Find where the given text appears and provide that cell's center as (X, Y) coordinate. 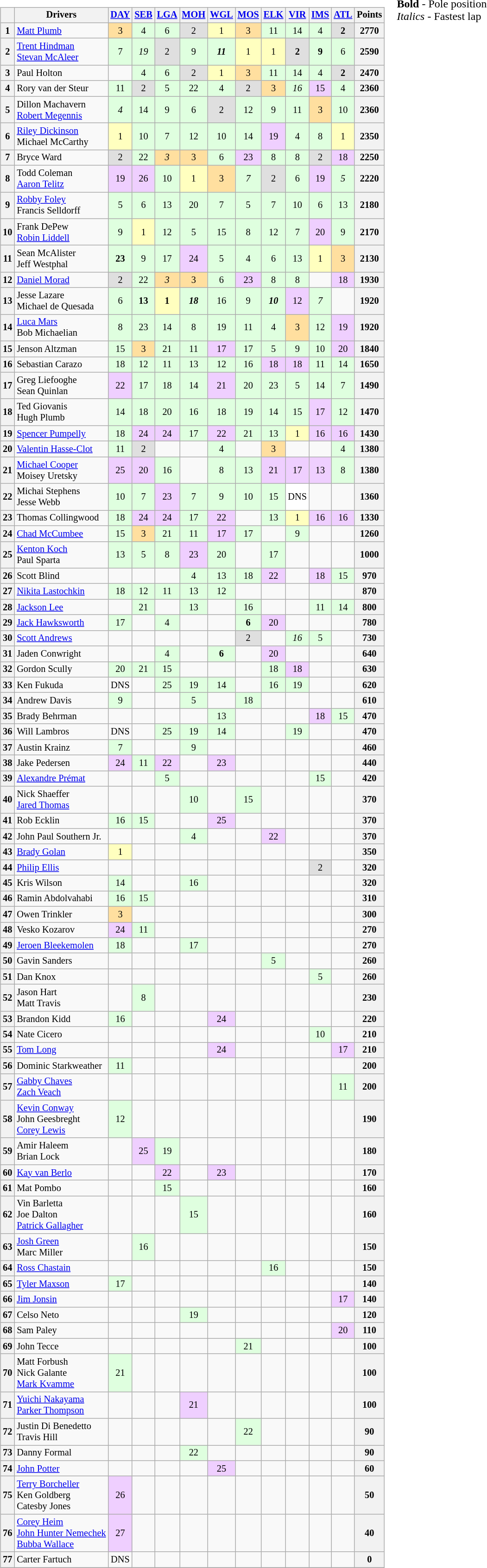
32 (7, 670)
Bryce Ward (61, 157)
42 (7, 836)
Ramin Abdolvahabi (61, 899)
Paul Holton (61, 73)
Spencer Pumpelly (61, 433)
33 (7, 685)
Rory van der Steur (61, 88)
Jaden Conwright (61, 654)
Michael Cooper Moisey Uretsky (61, 470)
610 (369, 701)
Ross Chastain (61, 1268)
Justin Di Benedetto Travis Hill (61, 1432)
MOH (194, 15)
460 (369, 747)
28 (7, 607)
1840 (369, 349)
2590 (369, 52)
1000 (369, 555)
Points (369, 15)
Nick Shaeffer Jared Thomas (61, 800)
Jack Hawksworth (61, 623)
74 (7, 1468)
64 (7, 1268)
Mat Pombo (61, 1188)
Luca Mars Bob Michaelian (61, 328)
30 (7, 638)
Dominic Starkweather (61, 1066)
1430 (369, 433)
Gavin Sanders (61, 961)
Carter Fartuch (61, 1560)
970 (369, 576)
Yuichi Nakayama Parker Thompson (61, 1405)
2350 (369, 137)
35 (7, 716)
56 (7, 1066)
Corey Heim John Hunter Nemechek Bubba Wallace (61, 1533)
2770 (369, 31)
72 (7, 1432)
51 (7, 977)
59 (7, 1151)
Owen Trinkler (61, 914)
67 (7, 1315)
Thomas Collingwood (61, 518)
110 (369, 1330)
Andrew Davis (61, 701)
Brady Behrman (61, 716)
Amir Haleem Brian Lock (61, 1151)
53 (7, 1019)
Jeroen Bleekemolen (61, 946)
Brady Golan (61, 852)
77 (7, 1560)
Alexandre Prémat (61, 778)
37 (7, 747)
DAY (120, 15)
Jenson Altzman (61, 349)
John Potter (61, 1468)
2250 (369, 157)
Nate Cicero (61, 1035)
Nikita Lastochkin (61, 591)
John Tecce (61, 1346)
730 (369, 638)
Josh Green Marc Miller (61, 1247)
1650 (369, 364)
75 (7, 1495)
310 (369, 899)
SEB (143, 15)
Kay van Berlo (61, 1173)
630 (369, 670)
61 (7, 1188)
Ken Fukuda (61, 685)
Jackson Lee (61, 607)
Tyler Maxson (61, 1284)
220 (369, 1019)
68 (7, 1330)
Vin Barletta Joe Dalton Patrick Gallagher (61, 1215)
49 (7, 946)
66 (7, 1299)
Will Lambros (61, 732)
ELK (273, 15)
2130 (369, 259)
Robby Foley Francis Selldorff (61, 206)
41 (7, 821)
800 (369, 607)
2470 (369, 73)
29 (7, 623)
Kris Wilson (61, 883)
Gabby Chaves Zach Veach (61, 1087)
Philip Ellis (61, 868)
Daniel Morad (61, 280)
Sebastian Carazo (61, 364)
300 (369, 914)
Sean McAlister Jeff Westphal (61, 259)
640 (369, 654)
Ted Giovanis Hugh Plumb (61, 412)
190 (369, 1119)
55 (7, 1050)
1360 (369, 497)
Tom Long (61, 1050)
73 (7, 1453)
MOS (248, 15)
36 (7, 732)
43 (7, 852)
Frank DePew Robin Liddell (61, 232)
Gordon Scully (61, 670)
WGL (221, 15)
58 (7, 1119)
39 (7, 778)
Chad McCumbee (61, 533)
2170 (369, 232)
Danny Formal (61, 1453)
2180 (369, 206)
0 (369, 1560)
620 (369, 685)
1470 (369, 412)
70 (7, 1373)
420 (369, 778)
Matt Forbush Nick Galante Mark Kvamme (61, 1373)
47 (7, 914)
Rob Ecklin (61, 821)
180 (369, 1151)
230 (369, 998)
54 (7, 1035)
52 (7, 998)
170 (369, 1173)
Matt Plumb (61, 31)
Sam Paley (61, 1330)
Jake Pedersen (61, 763)
870 (369, 591)
46 (7, 899)
1260 (369, 533)
Kevin Conway John Geesbreght Corey Lewis (61, 1119)
Riley Dickinson Michael McCarthy (61, 137)
Jason Hart Matt Travis (61, 998)
63 (7, 1247)
ATL (343, 15)
Vesko Kozarov (61, 930)
2220 (369, 179)
350 (369, 852)
Michai Stephens Jesse Webb (61, 497)
Greg Liefooghe Sean Quinlan (61, 386)
VIR (297, 15)
76 (7, 1533)
1490 (369, 386)
69 (7, 1346)
Kenton Koch Paul Sparta (61, 555)
120 (369, 1315)
57 (7, 1087)
780 (369, 623)
Scott Andrews (61, 638)
Todd Coleman Aaron Telitz (61, 179)
45 (7, 883)
Valentin Hasse-Clot (61, 449)
Jesse Lazare Michael de Quesada (61, 301)
31 (7, 654)
Celso Neto (61, 1315)
1330 (369, 518)
John Paul Southern Jr. (61, 836)
Austin Krainz (61, 747)
62 (7, 1215)
LGA (167, 15)
IMS (320, 15)
38 (7, 763)
Trent Hindman Stevan McAleer (61, 52)
Brandon Kidd (61, 1019)
65 (7, 1284)
Scott Blind (61, 576)
1930 (369, 280)
Dan Knox (61, 977)
Jim Jonsin (61, 1299)
Terry Borcheller Ken Goldberg Catesby Jones (61, 1495)
440 (369, 763)
Drivers (61, 15)
44 (7, 868)
71 (7, 1405)
Dillon Machavern Robert Megennis (61, 110)
34 (7, 701)
48 (7, 930)
